Pinpoint the cell where the given text exists, returning its (x, y) midpoint coordinate. 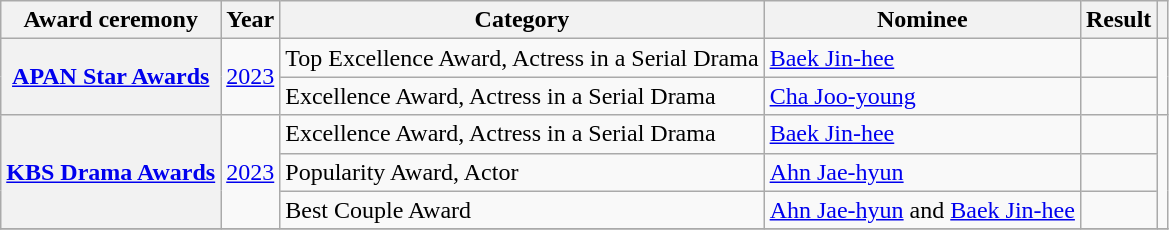
Cha Joo-young (922, 96)
APAN Star Awards (111, 77)
Top Excellence Award, Actress in a Serial Drama (522, 58)
Category (522, 20)
KBS Drama Awards (111, 172)
Ahn Jae-hyun and Baek Jin-hee (922, 210)
Best Couple Award (522, 210)
Result (1118, 20)
Year (250, 20)
Award ceremony (111, 20)
Nominee (922, 20)
Ahn Jae-hyun (922, 172)
Popularity Award, Actor (522, 172)
